Provide the (X, Y) coordinate of the cell's center where the given text is located.  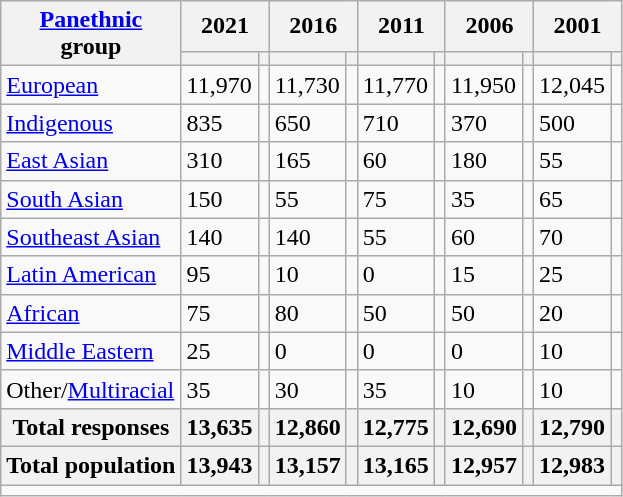
Other/Multiracial (91, 389)
11,970 (220, 85)
Panethnicgroup (91, 34)
11,770 (396, 85)
13,943 (220, 465)
15 (484, 275)
Total population (91, 465)
2006 (489, 26)
12,860 (308, 427)
12,790 (572, 427)
12,775 (396, 427)
650 (308, 123)
13,165 (396, 465)
12,045 (572, 85)
11,730 (308, 85)
150 (220, 199)
710 (396, 123)
13,157 (308, 465)
African (91, 313)
2011 (401, 26)
European (91, 85)
80 (308, 313)
12,983 (572, 465)
East Asian (91, 161)
Middle Eastern (91, 351)
Southeast Asian (91, 237)
835 (220, 123)
2016 (313, 26)
South Asian (91, 199)
370 (484, 123)
65 (572, 199)
70 (572, 237)
12,690 (484, 427)
Total responses (91, 427)
Indigenous (91, 123)
2021 (225, 26)
13,635 (220, 427)
310 (220, 161)
95 (220, 275)
500 (572, 123)
30 (308, 389)
2001 (578, 26)
11,950 (484, 85)
20 (572, 313)
165 (308, 161)
180 (484, 161)
Latin American (91, 275)
12,957 (484, 465)
